Pinpoint the cell where the given text exists, returning its [x, y] midpoint coordinate. 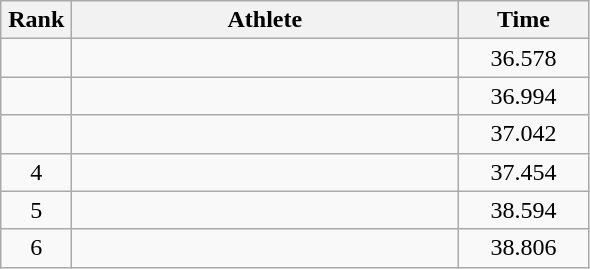
5 [36, 210]
38.806 [524, 248]
4 [36, 172]
36.994 [524, 96]
36.578 [524, 58]
Rank [36, 20]
37.042 [524, 134]
37.454 [524, 172]
Time [524, 20]
Athlete [265, 20]
6 [36, 248]
38.594 [524, 210]
